Extract the [X, Y] coordinate from the center of the cell holding the provided text.  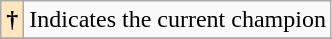
Indicates the current champion [178, 20]
† [12, 20]
